Detect which cell encompasses the target text, then output its (X, Y) center coordinate. 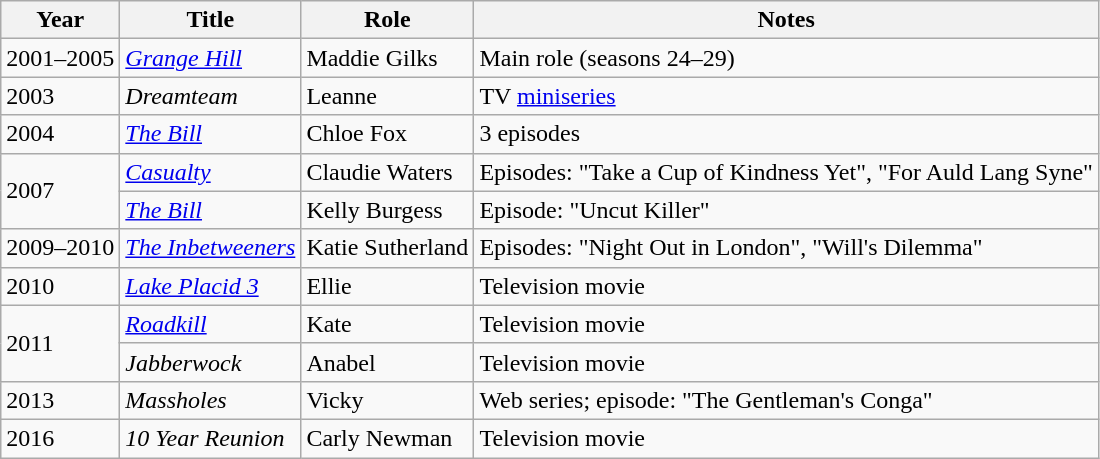
Carly Newman (388, 438)
2003 (60, 96)
2004 (60, 134)
2001–2005 (60, 58)
Roadkill (210, 324)
Main role (seasons 24–29) (786, 58)
3 episodes (786, 134)
Year (60, 20)
Kelly Burgess (388, 210)
Ellie (388, 286)
Vicky (388, 400)
2016 (60, 438)
Leanne (388, 96)
Web series; episode: "The Gentleman's Conga" (786, 400)
2009–2010 (60, 248)
Massholes (210, 400)
2010 (60, 286)
2007 (60, 191)
Role (388, 20)
Title (210, 20)
TV miniseries (786, 96)
Episodes: "Night Out in London", "Will's Dilemma" (786, 248)
Chloe Fox (388, 134)
Lake Placid 3 (210, 286)
Jabberwock (210, 362)
Dreamteam (210, 96)
Maddie Gilks (388, 58)
The Inbetweeners (210, 248)
Casualty (210, 172)
Katie Sutherland (388, 248)
Notes (786, 20)
Episode: "Uncut Killer" (786, 210)
Episodes: "Take a Cup of Kindness Yet", "For Auld Lang Syne" (786, 172)
Grange Hill (210, 58)
10 Year Reunion (210, 438)
2011 (60, 343)
Anabel (388, 362)
2013 (60, 400)
Kate (388, 324)
Claudie Waters (388, 172)
